Provide the (X, Y) coordinate of the cell's center where the given text is located.  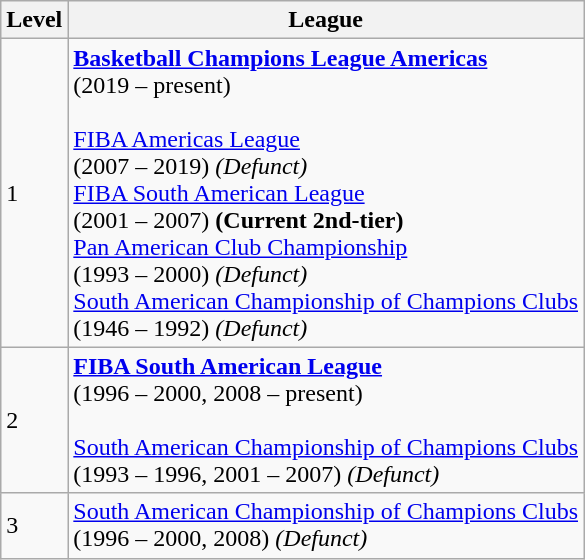
FIBA South American League(1996 – 2000, 2008 – present)South American Championship of Champions Clubs(1993 – 1996, 2001 – 2007) (Defunct) (326, 420)
League (326, 20)
3 (34, 526)
South American Championship of Champions Clubs(1996 – 2000, 2008) (Defunct) (326, 526)
1 (34, 193)
2 (34, 420)
Level (34, 20)
